Return the [X, Y] coordinate for the center point of the cell that contains the specified text.  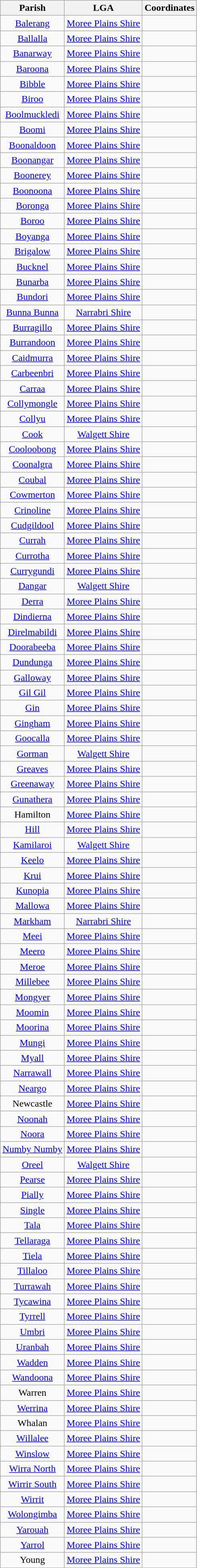
Currotha [33, 556]
Wandoona [33, 1377]
Boolmuckledi [33, 114]
Young [33, 1560]
Boonerey [33, 175]
Brigalow [33, 251]
Myall [33, 1058]
Wirrir South [33, 1484]
Meero [33, 952]
Wirrit [33, 1499]
Greenaway [33, 784]
Crinoline [33, 510]
Currah [33, 541]
Ballalla [33, 38]
Whalan [33, 1423]
Parish [33, 8]
Carbeenbri [33, 373]
Kunopia [33, 890]
Wolongimba [33, 1514]
Dangar [33, 586]
Oreel [33, 1165]
Greaves [33, 769]
Biroo [33, 99]
Newcastle [33, 1103]
Tycawina [33, 1301]
Single [33, 1210]
Tellaraga [33, 1241]
Carraa [33, 388]
Millebee [33, 982]
Banarway [33, 54]
Moorina [33, 1027]
Currygundi [33, 571]
Cooloobong [33, 449]
Cook [33, 434]
Turrawah [33, 1286]
Werrina [33, 1408]
LGA [104, 8]
Krui [33, 875]
Boonangar [33, 160]
Coubal [33, 480]
Keelo [33, 860]
Gunathera [33, 799]
Dindierna [33, 616]
Numby Numby [33, 1149]
Meei [33, 936]
Collyu [33, 419]
Coonalgra [33, 465]
Markham [33, 921]
Gorman [33, 754]
Bunarba [33, 282]
Derra [33, 601]
Meroe [33, 967]
Boomi [33, 130]
Boonaldoon [33, 145]
Boroo [33, 221]
Dundunga [33, 662]
Neargo [33, 1088]
Hamilton [33, 814]
Gin [33, 708]
Yarrol [33, 1545]
Gil Gil [33, 693]
Gingham [33, 723]
Boonoona [33, 191]
Boyanga [33, 236]
Coordinates [169, 8]
Caidmurra [33, 358]
Tala [33, 1225]
Mongyer [33, 997]
Bundori [33, 297]
Wadden [33, 1362]
Galloway [33, 678]
Yarouah [33, 1530]
Hill [33, 830]
Mungi [33, 1043]
Burrandoon [33, 343]
Tiela [33, 1256]
Goocalla [33, 738]
Baroona [33, 69]
Moomin [33, 1012]
Cudgildool [33, 525]
Tyrrell [33, 1317]
Wirra North [33, 1469]
Burragillo [33, 327]
Warren [33, 1392]
Uranbah [33, 1347]
Collymongle [33, 403]
Willalee [33, 1438]
Tillaloo [33, 1271]
Doorabeeba [33, 647]
Bucknel [33, 267]
Mallowa [33, 906]
Noora [33, 1134]
Cowmerton [33, 495]
Boronga [33, 206]
Pearse [33, 1180]
Balerang [33, 23]
Umbri [33, 1332]
Bunna Bunna [33, 312]
Bibble [33, 84]
Direlmabildi [33, 632]
Pially [33, 1195]
Narrawall [33, 1073]
Noonah [33, 1119]
Winslow [33, 1454]
Kamilaroi [33, 845]
